Scan for the cell matching the given text and deliver its [X, Y] coordinate at center. 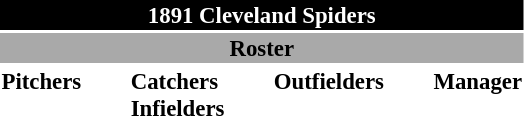
1891 Cleveland Spiders [262, 15]
Roster [262, 48]
